Pinpoint the cell where the given text exists, returning its [X, Y] midpoint coordinate. 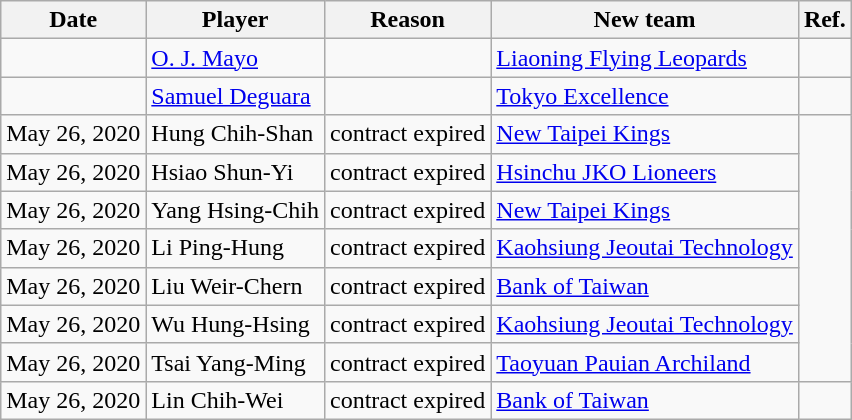
Liaoning Flying Leopards [645, 58]
Ref. [824, 20]
Hsiao Shun-Yi [236, 172]
Wu Hung-Hsing [236, 324]
Date [74, 20]
O. J. Mayo [236, 58]
Liu Weir-Chern [236, 286]
Li Ping-Hung [236, 248]
Samuel Deguara [236, 96]
Lin Chih-Wei [236, 400]
Taoyuan Pauian Archiland [645, 362]
Yang Hsing-Chih [236, 210]
Hsinchu JKO Lioneers [645, 172]
Tsai Yang-Ming [236, 362]
Tokyo Excellence [645, 96]
Hung Chih-Shan [236, 134]
Reason [407, 20]
New team [645, 20]
Player [236, 20]
